Provide the (X, Y) coordinate of the cell's center where the given text is located.  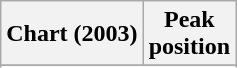
Chart (2003) (72, 34)
Peakposition (189, 34)
